Determine the [x, y] coordinate at the center of the cell enclosing the given text.  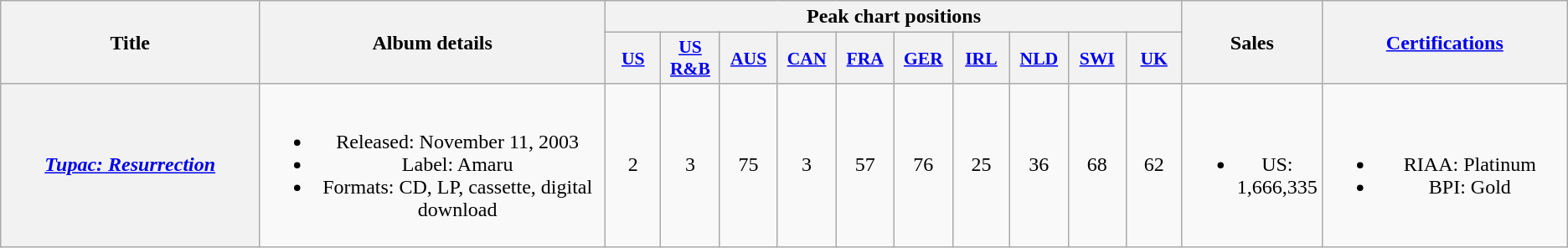
SWI [1097, 59]
Title [131, 42]
76 [923, 165]
GER [923, 59]
RIAA: PlatinumBPI: Gold [1444, 165]
US [633, 59]
FRA [864, 59]
36 [1039, 165]
Sales [1251, 42]
IRL [981, 59]
US: 1,666,335 [1251, 165]
Certifications [1444, 42]
Album details [432, 42]
CAN [807, 59]
AUS [749, 59]
USR&B [690, 59]
Tupac: Resurrection [131, 165]
Peak chart positions [895, 17]
75 [749, 165]
Released: November 11, 2003Label: AmaruFormats: CD, LP, cassette, digital download [432, 165]
UK [1154, 59]
2 [633, 165]
25 [981, 165]
NLD [1039, 59]
68 [1097, 165]
62 [1154, 165]
57 [864, 165]
